Detect which cell encompasses the target text, then output its (x, y) center coordinate. 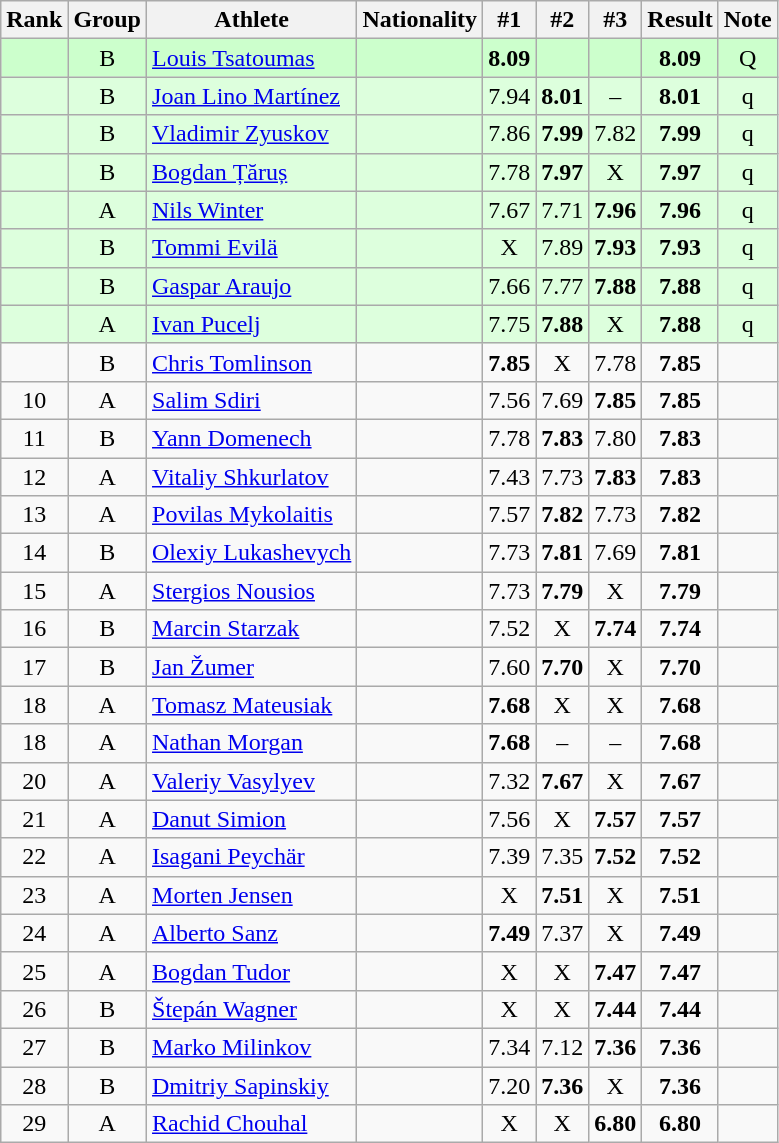
16 (34, 629)
7.20 (510, 1085)
Valeriy Vasylyev (252, 781)
22 (34, 857)
Alberto Sanz (252, 933)
Štepán Wagner (252, 1009)
Q (748, 58)
28 (34, 1085)
Vladimir Zyuskov (252, 134)
Morten Jensen (252, 895)
7.35 (562, 857)
7.66 (510, 286)
Joan Lino Martínez (252, 96)
Jan Žumer (252, 667)
17 (34, 667)
#1 (510, 20)
Marcin Starzak (252, 629)
Marko Milinkov (252, 1047)
Nils Winter (252, 210)
7.39 (510, 857)
23 (34, 895)
Gaspar Araujo (252, 286)
13 (34, 515)
Rank (34, 20)
Louis Tsatoumas (252, 58)
21 (34, 819)
27 (34, 1047)
#2 (562, 20)
Olexiy Lukashevych (252, 553)
25 (34, 971)
Yann Domenech (252, 438)
Bogdan Țăruș (252, 172)
12 (34, 477)
7.34 (510, 1047)
7.86 (510, 134)
7.37 (562, 933)
Stergios Nousios (252, 591)
Povilas Mykolaitis (252, 515)
Nathan Morgan (252, 743)
Nationality (420, 20)
7.32 (510, 781)
7.89 (562, 248)
14 (34, 553)
7.80 (616, 438)
Note (748, 20)
Group (108, 20)
Bogdan Tudor (252, 971)
7.75 (510, 324)
Isagani Peychär (252, 857)
29 (34, 1124)
7.94 (510, 96)
24 (34, 933)
Vitaliy Shkurlatov (252, 477)
7.43 (510, 477)
Rachid Chouhal (252, 1124)
#3 (616, 20)
11 (34, 438)
Chris Tomlinson (252, 362)
10 (34, 400)
Athlete (252, 20)
7.12 (562, 1047)
20 (34, 781)
26 (34, 1009)
Salim Sdiri (252, 400)
15 (34, 591)
Tomasz Mateusiak (252, 705)
7.77 (562, 286)
Result (680, 20)
Ivan Pucelj (252, 324)
Tommi Evilä (252, 248)
Danut Simion (252, 819)
Dmitriy Sapinskiy (252, 1085)
7.60 (510, 667)
7.71 (562, 210)
